Search for the cell housing the specified text and yield its (x, y) center coordinate. 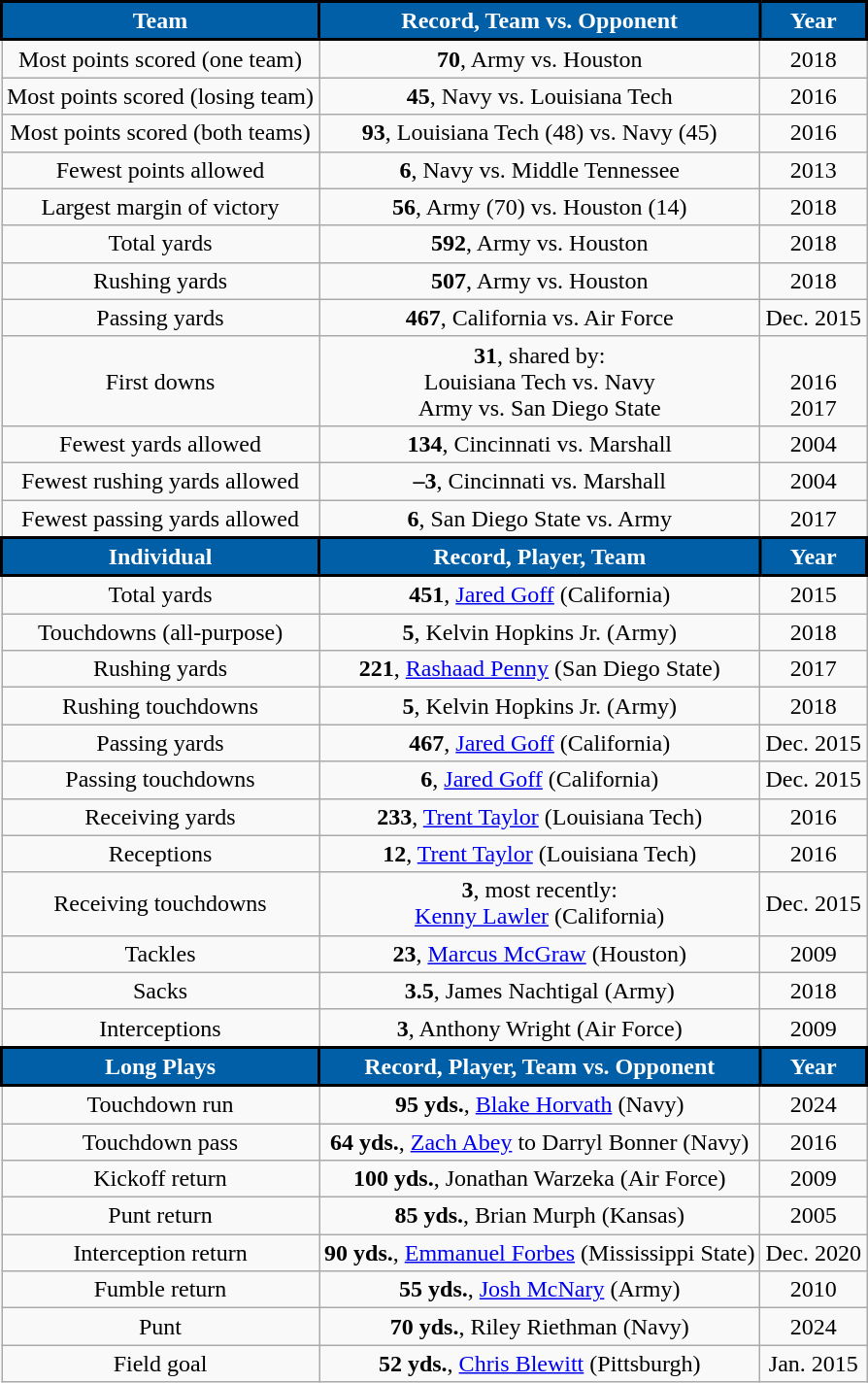
Passing touchdowns (161, 780)
221, Rashaad Penny (San Diego State) (540, 669)
20162017 (814, 381)
12, Trent Taylor (Louisiana Tech) (540, 854)
Fewest rushing yards allowed (161, 481)
134, Cincinnati vs. Marshall (540, 444)
467, California vs. Air Force (540, 318)
Long Plays (161, 1066)
–3, Cincinnati vs. Marshall (540, 481)
Rushing touchdowns (161, 706)
2013 (814, 170)
Interceptions (161, 1028)
Record, Team vs. Opponent (540, 21)
592, Army vs. Houston (540, 244)
Individual (161, 557)
85 yds., Brian Murph (Kansas) (540, 1216)
3, Anthony Wright (Air Force) (540, 1028)
Touchdowns (all-purpose) (161, 632)
55 yds., Josh McNary (Army) (540, 1290)
Record, Player, Team vs. Opponent (540, 1066)
3.5, James Nachtigal (Army) (540, 991)
2005 (814, 1216)
Most points scored (one team) (161, 58)
Fewest yards allowed (161, 444)
23, Marcus McGraw (Houston) (540, 954)
2015 (814, 594)
3, most recently:Kenny Lawler (California) (540, 903)
Interception return (161, 1253)
Kickoff return (161, 1179)
Record, Player, Team (540, 557)
451, Jared Goff (California) (540, 594)
93, Louisiana Tech (48) vs. Navy (45) (540, 133)
56, Army (70) vs. Houston (14) (540, 207)
Punt return (161, 1216)
Fewest passing yards allowed (161, 519)
467, Jared Goff (California) (540, 743)
6, San Diego State vs. Army (540, 519)
Most points scored (both teams) (161, 133)
Touchdown pass (161, 1141)
64 yds., Zach Abey to Darryl Bonner (Navy) (540, 1141)
Sacks (161, 991)
Jan. 2015 (814, 1364)
Receptions (161, 854)
Tackles (161, 954)
Fewest points allowed (161, 170)
45, Navy vs. Louisiana Tech (540, 96)
Touchdown run (161, 1105)
Largest margin of victory (161, 207)
Receiving touchdowns (161, 903)
Field goal (161, 1364)
70, Army vs. Houston (540, 58)
Team (161, 21)
Dec. 2020 (814, 1253)
Receiving yards (161, 817)
31, shared by:Louisiana Tech vs. NavyArmy vs. San Diego State (540, 381)
507, Army vs. Houston (540, 281)
Fumble return (161, 1290)
95 yds., Blake Horvath (Navy) (540, 1105)
233, Trent Taylor (Louisiana Tech) (540, 817)
70 yds., Riley Riethman (Navy) (540, 1327)
6, Navy vs. Middle Tennessee (540, 170)
6, Jared Goff (California) (540, 780)
First downs (161, 381)
Punt (161, 1327)
Most points scored (losing team) (161, 96)
100 yds., Jonathan Warzeka (Air Force) (540, 1179)
2010 (814, 1290)
52 yds., Chris Blewitt (Pittsburgh) (540, 1364)
90 yds., Emmanuel Forbes (Mississippi State) (540, 1253)
